Scan for the cell matching the given text and deliver its [X, Y] coordinate at center. 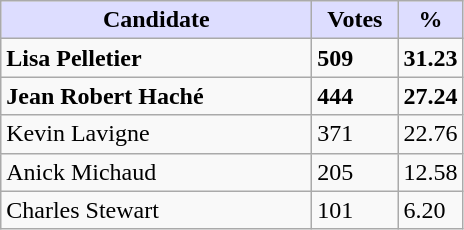
101 [355, 210]
Charles Stewart [156, 210]
6.20 [430, 210]
Votes [355, 20]
509 [355, 58]
Candidate [156, 20]
444 [355, 96]
12.58 [430, 172]
Lisa Pelletier [156, 58]
Jean Robert Haché [156, 96]
27.24 [430, 96]
205 [355, 172]
22.76 [430, 134]
371 [355, 134]
Kevin Lavigne [156, 134]
% [430, 20]
31.23 [430, 58]
Anick Michaud [156, 172]
